Pinpoint the cell where the given text exists, returning its (x, y) midpoint coordinate. 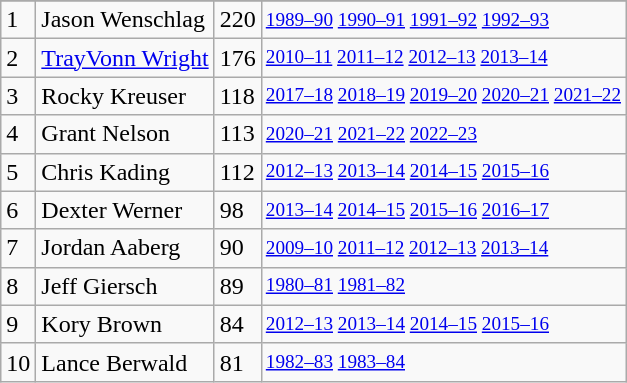
2 (18, 58)
1980–81 1981–82 (443, 286)
7 (18, 248)
Jeff Giersch (125, 286)
Jordan Aaberg (125, 248)
1 (18, 20)
81 (238, 362)
9 (18, 324)
89 (238, 286)
112 (238, 172)
113 (238, 134)
2009–10 2011–12 2012–13 2013–14 (443, 248)
TrayVonn Wright (125, 58)
Kory Brown (125, 324)
2017–18 2018–19 2019–20 2020–21 2021–22 (443, 96)
Chris Kading (125, 172)
8 (18, 286)
3 (18, 96)
1982–83 1983–84 (443, 362)
2020–21 2021–22 2022–23 (443, 134)
10 (18, 362)
5 (18, 172)
90 (238, 248)
Jason Wenschlag (125, 20)
176 (238, 58)
Rocky Kreuser (125, 96)
6 (18, 210)
Grant Nelson (125, 134)
Lance Berwald (125, 362)
2010–11 2011–12 2012–13 2013–14 (443, 58)
220 (238, 20)
118 (238, 96)
Dexter Werner (125, 210)
4 (18, 134)
98 (238, 210)
1989–90 1990–91 1991–92 1992–93 (443, 20)
2013–14 2014–15 2015–16 2016–17 (443, 210)
84 (238, 324)
